Provide the [x, y] coordinate of the cell's center where the given text is located.  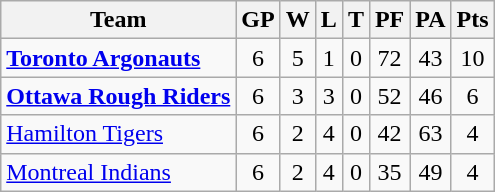
63 [430, 134]
Toronto Argonauts [118, 58]
W [298, 20]
52 [389, 96]
PA [430, 20]
GP [258, 20]
49 [430, 172]
Pts [472, 20]
Montreal Indians [118, 172]
42 [389, 134]
5 [298, 58]
Hamilton Tigers [118, 134]
PF [389, 20]
10 [472, 58]
35 [389, 172]
46 [430, 96]
Team [118, 20]
72 [389, 58]
43 [430, 58]
1 [328, 58]
T [356, 20]
Ottawa Rough Riders [118, 96]
L [328, 20]
